From the cell containing the given text, extract its center point as [X, Y] coordinate. 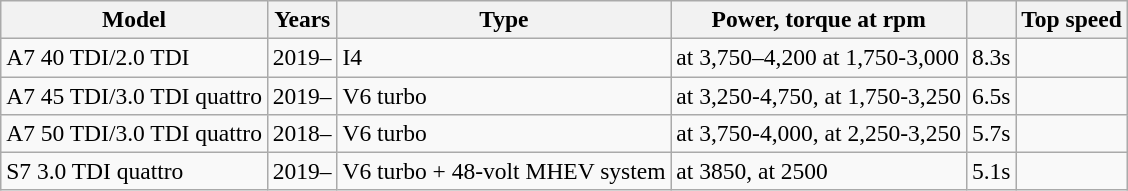
Top speed [1072, 19]
5.1s [990, 171]
Years [302, 19]
Type [504, 19]
6.5s [990, 95]
2018– [302, 133]
Power, torque at rpm [819, 19]
Model [134, 19]
at 3,250-4,750, at 1,750-3,250 [819, 95]
S7 3.0 TDI quattro [134, 171]
A7 50 TDI/3.0 TDI quattro [134, 133]
at 3850, at 2500 [819, 171]
8.3s [990, 57]
V6 turbo + 48-volt MHEV system [504, 171]
I4 [504, 57]
A7 40 TDI/2.0 TDI [134, 57]
at 3,750–4,200 at 1,750-3,000 [819, 57]
at 3,750-4,000, at 2,250-3,250 [819, 133]
5.7s [990, 133]
A7 45 TDI/3.0 TDI quattro [134, 95]
